Provide the [x, y] coordinate of the cell's center where the given text is located.  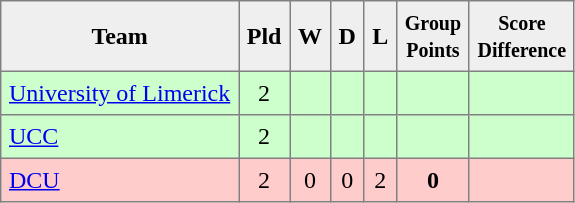
W [310, 36]
D [347, 36]
Pld [264, 36]
L [380, 36]
University of Limerick [120, 93]
ScoreDifference [522, 36]
GroupPoints [434, 36]
UCC [120, 137]
DCU [120, 180]
Team [120, 36]
